Identify which cell holds the provided text, then report its [X, Y] central coordinate. 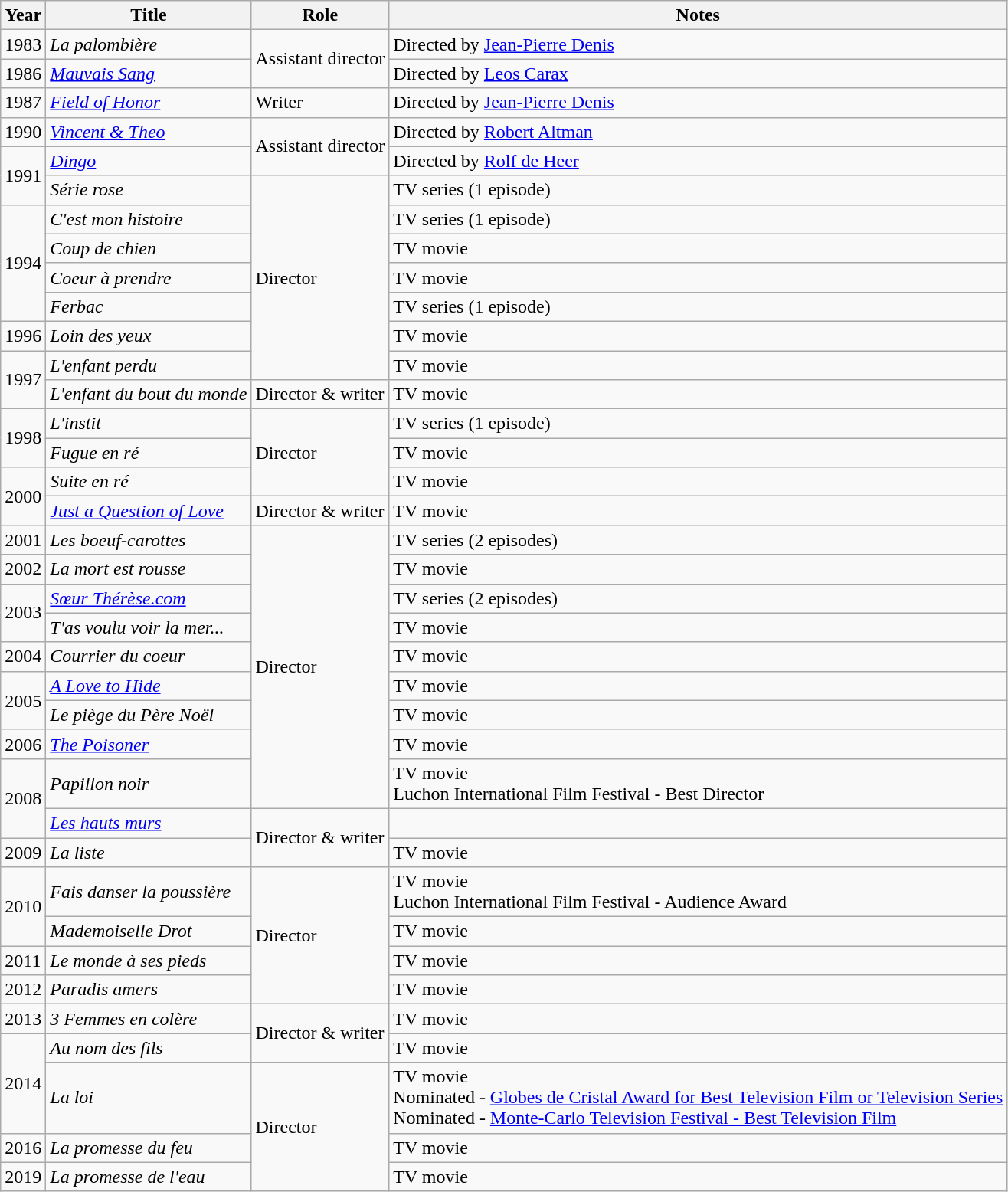
Just a Question of Love [149, 511]
Year [23, 15]
Vincent & Theo [149, 132]
1997 [23, 380]
2014 [23, 1083]
1986 [23, 74]
Les boeuf-carottes [149, 540]
Le piège du Père Noël [149, 715]
Directed by Robert Altman [699, 132]
Writer [320, 103]
2003 [23, 613]
Au nom des fils [149, 1048]
1994 [23, 263]
Le monde à ses pieds [149, 961]
2013 [23, 1019]
TV movieLuchon International Film Festival - Audience Award [699, 892]
T'as voulu voir la mer... [149, 627]
Coeur à prendre [149, 277]
Série rose [149, 190]
1987 [23, 103]
Fugue en ré [149, 453]
1991 [23, 175]
Sœur Thérèse.com [149, 598]
Paradis amers [149, 990]
2008 [23, 798]
1998 [23, 438]
La promesse du feu [149, 1148]
L'instit [149, 424]
Role [320, 15]
2006 [23, 744]
2000 [23, 496]
Notes [699, 15]
Directed by Rolf de Heer [699, 161]
L'enfant perdu [149, 365]
2012 [23, 990]
La mort est rousse [149, 569]
La loi [149, 1098]
C'est mon histoire [149, 219]
La palombière [149, 44]
Coup de chien [149, 248]
La promesse de l'eau [149, 1177]
Title [149, 15]
A Love to Hide [149, 686]
2005 [23, 700]
Mademoiselle Drot [149, 932]
2011 [23, 961]
TV movieLuchon International Film Festival - Best Director [699, 783]
1996 [23, 336]
2010 [23, 907]
The Poisoner [149, 744]
2004 [23, 657]
Field of Honor [149, 103]
Dingo [149, 161]
Papillon noir [149, 783]
Fais danser la poussière [149, 892]
2002 [23, 569]
2001 [23, 540]
3 Femmes en colère [149, 1019]
2016 [23, 1148]
L'enfant du bout du monde [149, 395]
Ferbac [149, 306]
Mauvais Sang [149, 74]
Courrier du coeur [149, 657]
2009 [23, 853]
1990 [23, 132]
Directed by Leos Carax [699, 74]
2019 [23, 1177]
Les hauts murs [149, 823]
1983 [23, 44]
La liste [149, 853]
Suite en ré [149, 482]
Loin des yeux [149, 336]
